Provide the [x, y] coordinate of the cell's center where the given text is located.  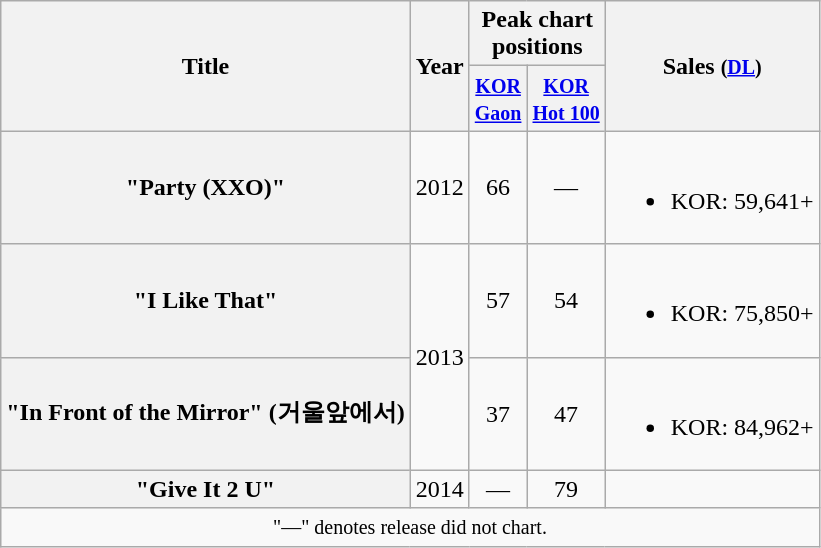
KOR: 84,962+ [712, 414]
2012 [440, 188]
79 [566, 489]
"Give It 2 U" [206, 489]
66 [498, 188]
2013 [440, 357]
54 [566, 300]
KORHot 100 [566, 98]
Sales (DL) [712, 66]
"—" denotes release did not chart. [410, 527]
KOR: 59,641+ [712, 188]
Peak chart positions [537, 34]
57 [498, 300]
"In Front of the Mirror" (거울앞에서) [206, 414]
"Party (XXO)" [206, 188]
2014 [440, 489]
KOR: 75,850+ [712, 300]
Year [440, 66]
KORGaon [498, 98]
Title [206, 66]
"I Like That" [206, 300]
47 [566, 414]
37 [498, 414]
